From the cell containing the given text, extract its center point as [x, y] coordinate. 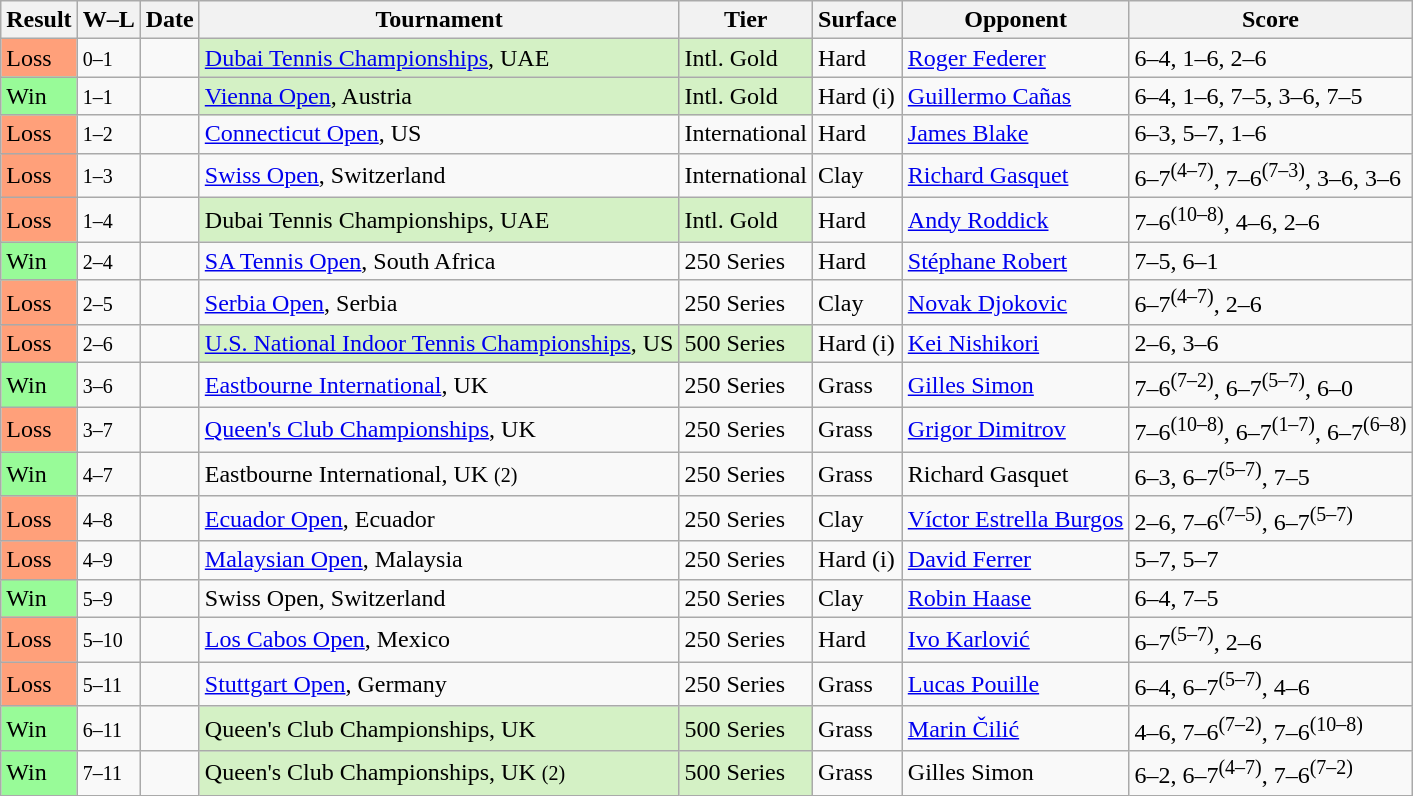
Date [170, 20]
6–3, 5–7, 1–6 [1270, 134]
7–6(7–2), 6–7(5–7), 6–0 [1270, 386]
5–11 [108, 684]
Eastbourne International, UK [439, 386]
2–6 [108, 344]
6–4, 7–5 [1270, 598]
4–7 [108, 474]
Víctor Estrella Burgos [1016, 518]
6–11 [108, 728]
7–6(10–8), 4–6, 2–6 [1270, 220]
Ivo Karlović [1016, 640]
Surface [858, 20]
Los Cabos Open, Mexico [439, 640]
David Ferrer [1016, 560]
4–9 [108, 560]
1–4 [108, 220]
Tier [746, 20]
Stéphane Robert [1016, 261]
6–4, 1–6, 2–6 [1270, 58]
U.S. National Indoor Tennis Championships, US [439, 344]
7–11 [108, 774]
4–6, 7–6(7–2), 7–6(10–8) [1270, 728]
Andy Roddick [1016, 220]
6–3, 6–7(5–7), 7–5 [1270, 474]
6–7(4–7), 7–6(7–3), 3–6, 3–6 [1270, 176]
7–6(10–8), 6–7(1–7), 6–7(6–8) [1270, 430]
1–3 [108, 176]
Roger Federer [1016, 58]
Marin Čilić [1016, 728]
2–5 [108, 302]
Guillermo Cañas [1016, 96]
6–4, 6–7(5–7), 4–6 [1270, 684]
6–2, 6–7(4–7), 7–6(7–2) [1270, 774]
2–6, 3–6 [1270, 344]
Kei Nishikori [1016, 344]
5–9 [108, 598]
Score [1270, 20]
Serbia Open, Serbia [439, 302]
SA Tennis Open, South Africa [439, 261]
Ecuador Open, Ecuador [439, 518]
Tournament [439, 20]
James Blake [1016, 134]
Stuttgart Open, Germany [439, 684]
Lucas Pouille [1016, 684]
Result [39, 20]
2–4 [108, 261]
6–4, 1–6, 7–5, 3–6, 7–5 [1270, 96]
5–7, 5–7 [1270, 560]
4–8 [108, 518]
3–6 [108, 386]
6–7(5–7), 2–6 [1270, 640]
Malaysian Open, Malaysia [439, 560]
7–5, 6–1 [1270, 261]
Connecticut Open, US [439, 134]
Novak Djokovic [1016, 302]
3–7 [108, 430]
Grigor Dimitrov [1016, 430]
Opponent [1016, 20]
Vienna Open, Austria [439, 96]
W–L [108, 20]
Eastbourne International, UK (2) [439, 474]
2–6, 7–6(7–5), 6–7(5–7) [1270, 518]
1–2 [108, 134]
Robin Haase [1016, 598]
5–10 [108, 640]
6–7(4–7), 2–6 [1270, 302]
Queen's Club Championships, UK (2) [439, 774]
0–1 [108, 58]
1–1 [108, 96]
